Pinpoint the cell where the given text exists, returning its (x, y) midpoint coordinate. 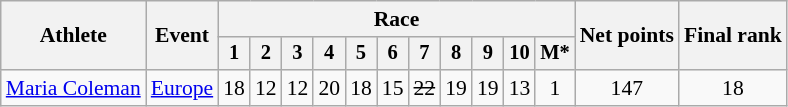
13 (520, 88)
Net points (627, 36)
Maria Coleman (74, 88)
4 (329, 54)
9 (488, 54)
Final rank (733, 36)
M* (554, 54)
7 (424, 54)
22 (424, 88)
20 (329, 88)
5 (361, 54)
Athlete (74, 36)
Europe (182, 88)
8 (456, 54)
10 (520, 54)
Event (182, 36)
6 (393, 54)
15 (393, 88)
147 (627, 88)
Race (396, 19)
2 (266, 54)
3 (298, 54)
